From the cell containing the given text, extract its center point as [x, y] coordinate. 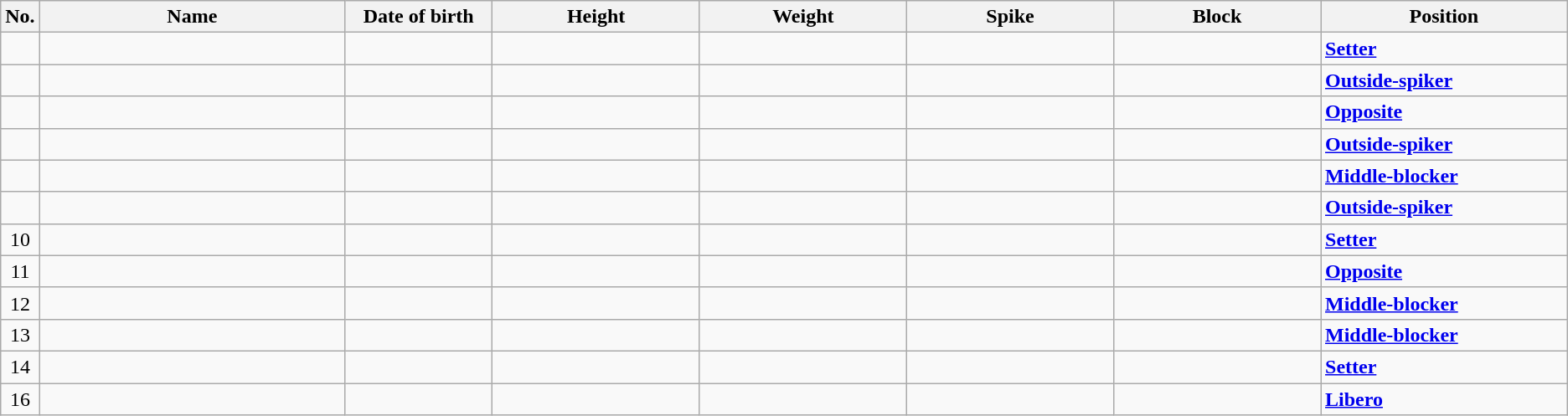
Date of birth [418, 17]
Block [1216, 17]
Height [596, 17]
13 [20, 335]
11 [20, 271]
14 [20, 367]
16 [20, 399]
12 [20, 303]
Libero [1444, 399]
Weight [802, 17]
Spike [1010, 17]
Position [1444, 17]
Name [192, 17]
No. [20, 17]
10 [20, 239]
